Capture the cell that displays the provided text and extract its [x, y] central coordinate. 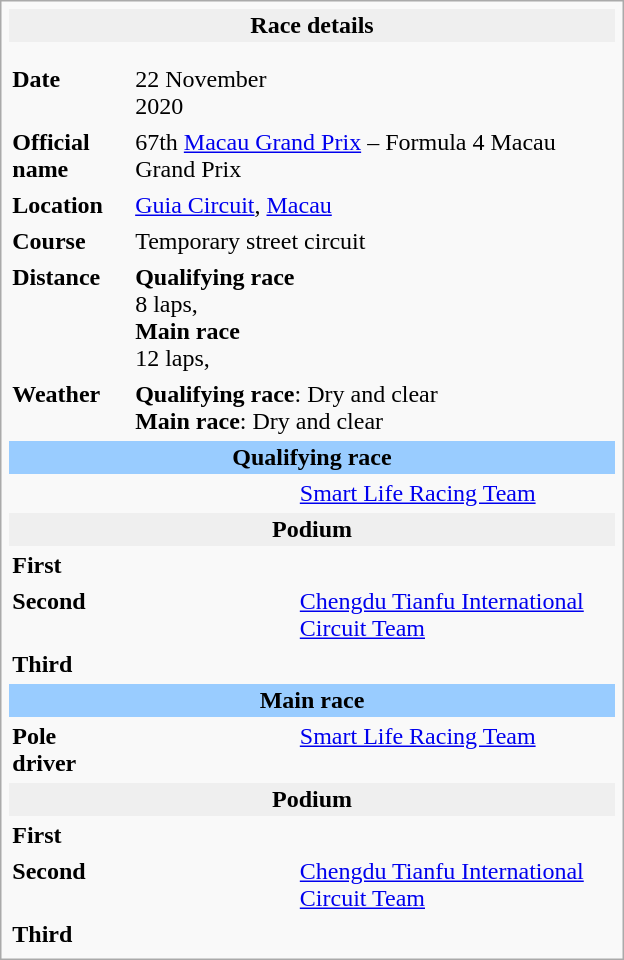
Race details [312, 26]
Date [69, 93]
Guia Circuit, Macau [374, 206]
Course [69, 242]
Location [69, 206]
Pole driver [69, 750]
Qualifying race [312, 458]
Official name [69, 156]
Qualifying race: Dry and clearMain race: Dry and clear [374, 408]
22 November 2020 [213, 93]
Temporary street circuit [374, 242]
Distance [69, 318]
67th Macau Grand Prix – Formula 4 Macau Grand Prix [374, 156]
Weather [69, 408]
Qualifying race8 laps, Main race12 laps, [374, 318]
Main race [312, 700]
